For the text-containing cell, return its midpoint in [X, Y] coordinate format. 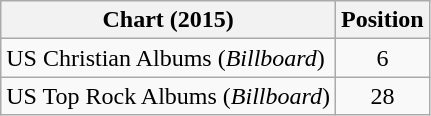
Chart (2015) [168, 20]
US Christian Albums (Billboard) [168, 58]
6 [383, 58]
28 [383, 96]
Position [383, 20]
US Top Rock Albums (Billboard) [168, 96]
